Output the (x, y) coordinate of the center of the cell containing the given text.  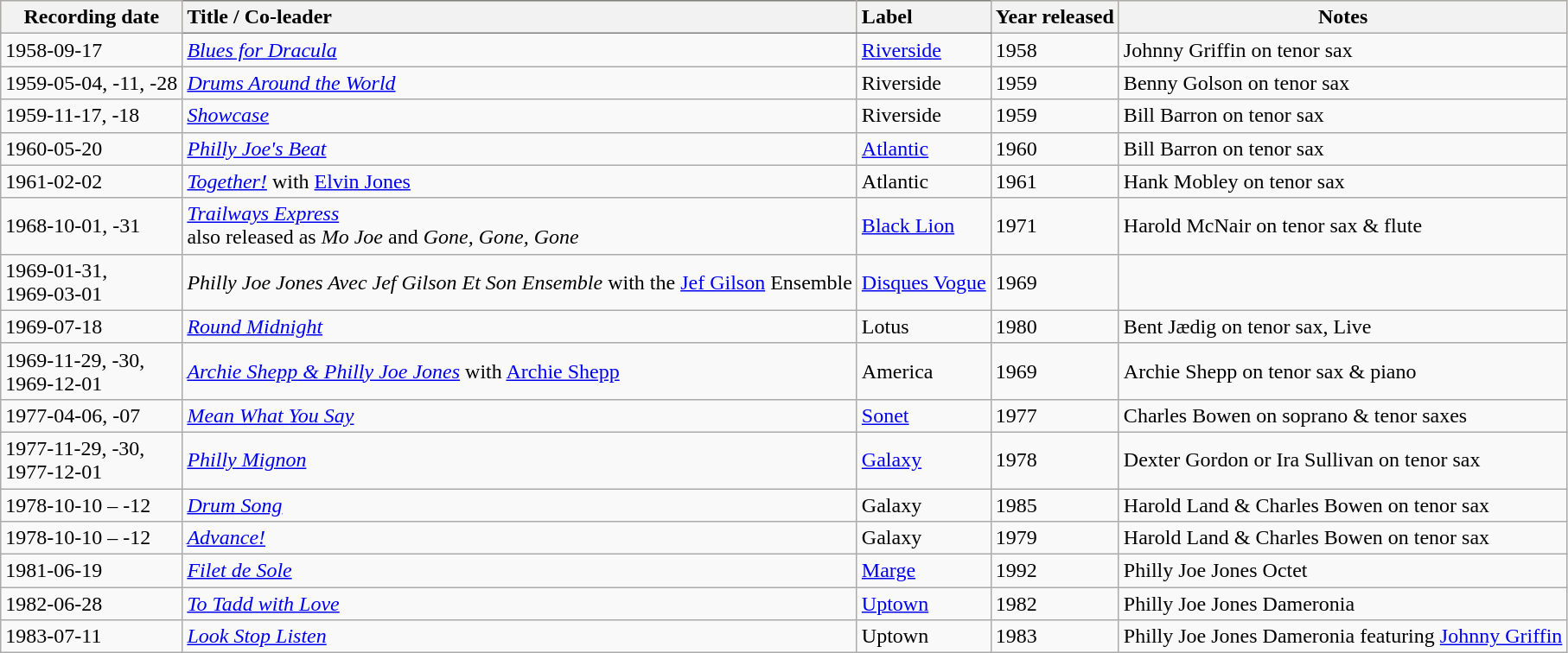
1968-10-01, -31 (92, 226)
1979 (1055, 538)
Year released (1055, 17)
1969-07-18 (92, 326)
1960-05-20 (92, 149)
1961 (1055, 181)
Drum Song (519, 505)
Label (923, 17)
Drums Around the World (519, 83)
1958 (1055, 50)
Disques Vogue (923, 282)
1983-07-11 (92, 637)
Black Lion (923, 226)
Blues for Dracula (519, 50)
1977-11-29, -30, 1977-12-01 (92, 460)
Benny Golson on tenor sax (1343, 83)
Look Stop Listen (519, 637)
1982 (1055, 604)
1978 (1055, 460)
Showcase (519, 116)
1961-02-02 (92, 181)
1969-01-31, 1969-03-01 (92, 282)
1982-06-28 (92, 604)
Hank Mobley on tenor sax (1343, 181)
Title / Co-leader (519, 17)
Philly Joe Jones Dameronia featuring Johnny Griffin (1343, 637)
1977-04-06, -07 (92, 415)
1969-11-29, -30, 1969-12-01 (92, 371)
Johnny Griffin on tenor sax (1343, 50)
Lotus (923, 326)
America (923, 371)
1985 (1055, 505)
1958-09-17 (92, 50)
Recording date (92, 17)
1960 (1055, 149)
Dexter Gordon or Ira Sullivan on tenor sax (1343, 460)
1977 (1055, 415)
Philly Mignon (519, 460)
1971 (1055, 226)
Round Midnight (519, 326)
1959-05-04, -11, -28 (92, 83)
Trailways Express also released as Mo Joe and Gone, Gone, Gone (519, 226)
1980 (1055, 326)
To Tadd with Love (519, 604)
Archie Shepp & Philly Joe Jones with Archie Shepp (519, 371)
Filet de Sole (519, 571)
Mean What You Say (519, 415)
Charles Bowen on soprano & tenor saxes (1343, 415)
1983 (1055, 637)
Philly Joe Jones Dameronia (1343, 604)
Notes (1343, 17)
1981-06-19 (92, 571)
Philly Joe Jones Avec Jef Gilson Et Son Ensemble with the Jef Gilson Ensemble (519, 282)
Together! with Elvin Jones (519, 181)
1959-11-17, -18 (92, 116)
Sonet (923, 415)
Philly Joe's Beat (519, 149)
Archie Shepp on tenor sax & piano (1343, 371)
1992 (1055, 571)
Philly Joe Jones Octet (1343, 571)
Harold McNair on tenor sax & flute (1343, 226)
Bent Jædig on tenor sax, Live (1343, 326)
Marge (923, 571)
Advance! (519, 538)
